From the cell containing the given text, extract its center point as (x, y) coordinate. 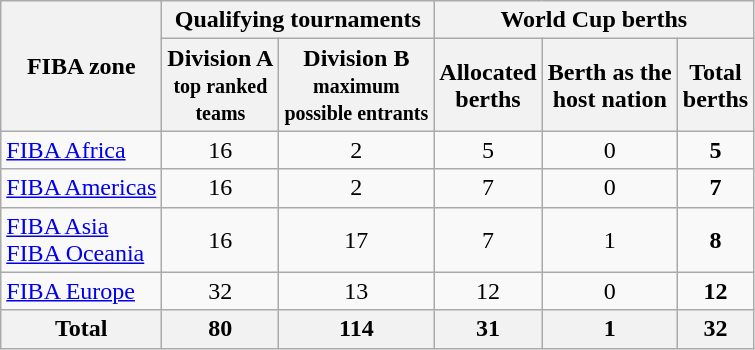
World Cup berths (594, 20)
17 (356, 240)
FIBA Africa (82, 150)
FIBA Americas (82, 188)
Division B maximum possible entrants (356, 85)
Allocated berths (488, 85)
Qualifying tournaments (298, 20)
Berth as the host nation (610, 85)
114 (356, 329)
Division A top rankedteams (220, 85)
FIBA AsiaFIBA Oceania (82, 240)
Total berths (715, 85)
FIBA Europe (82, 291)
8 (715, 240)
80 (220, 329)
Total (82, 329)
FIBA zone (82, 66)
13 (356, 291)
31 (488, 329)
